Return (X, Y) of the center of cell containing provided text 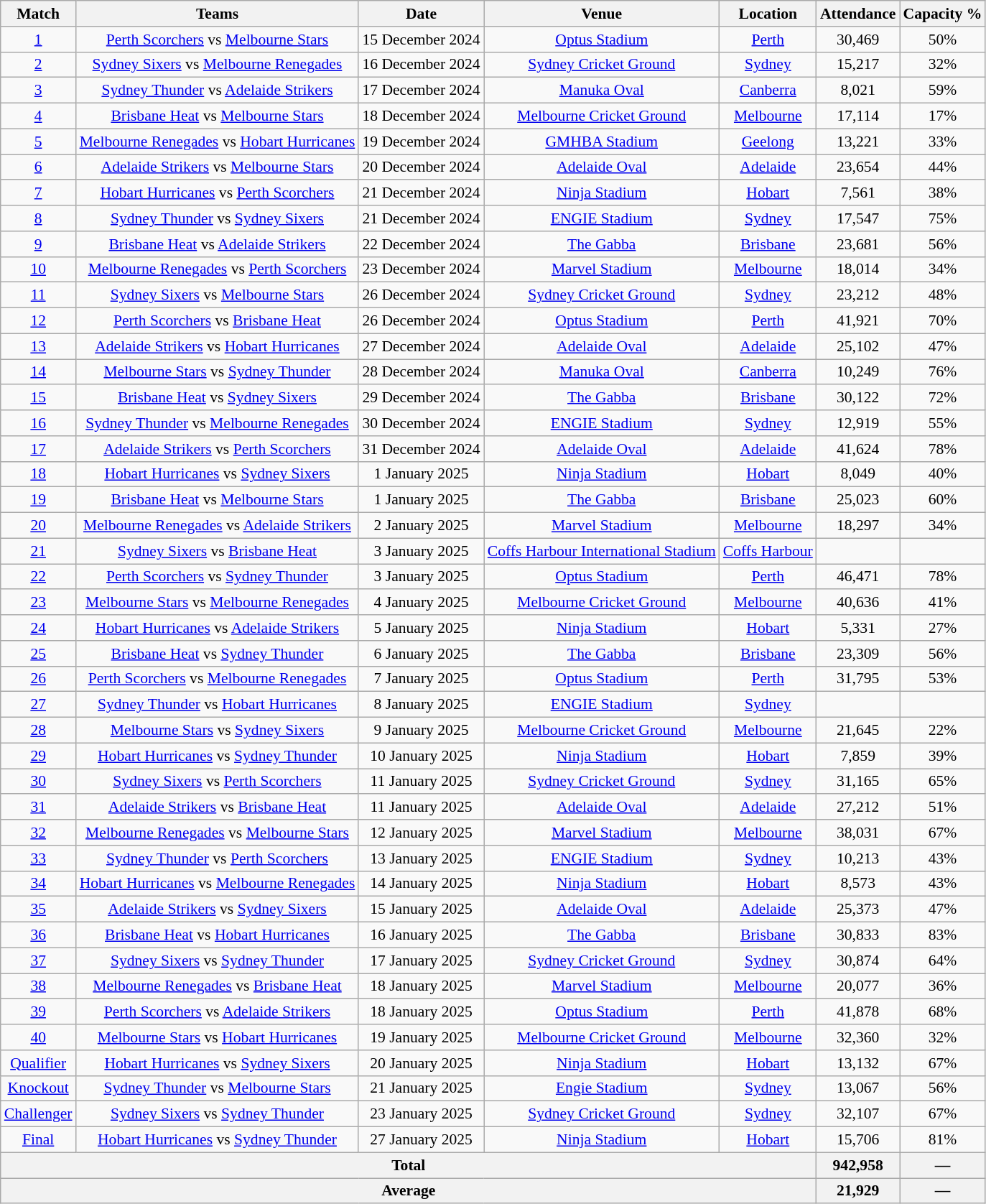
40 (39, 1037)
44% (942, 167)
18 (39, 474)
28 (39, 731)
41,921 (858, 321)
75% (942, 218)
Sydney Thunder vs Melbourne Stars (218, 1088)
Brisbane Heat vs Sydney Thunder (218, 654)
23 December 2024 (421, 269)
Geelong (768, 142)
18,014 (858, 269)
20 December 2024 (421, 167)
55% (942, 423)
Sydney Thunder vs Hobart Hurricanes (218, 705)
51% (942, 807)
21 (39, 551)
31,795 (858, 679)
23 (39, 603)
13,132 (858, 1063)
40,636 (858, 603)
Melbourne Stars vs Sydney Sixers (218, 731)
Perth Scorchers vs Melbourne Renegades (218, 679)
Sydney Sixers vs Melbourne Renegades (218, 65)
60% (942, 500)
41% (942, 603)
27% (942, 628)
8,573 (858, 884)
22% (942, 731)
36% (942, 986)
Melbourne Renegades vs Melbourne Stars (218, 833)
16 January 2025 (421, 935)
Teams (218, 14)
Match (39, 14)
38,031 (858, 833)
2 January 2025 (421, 526)
Hobart Hurricanes vs Adelaide Strikers (218, 628)
19 December 2024 (421, 142)
13 (39, 346)
23,654 (858, 167)
30,833 (858, 935)
17 December 2024 (421, 91)
18 December 2024 (421, 116)
16 (39, 423)
Adelaide Strikers vs Melbourne Stars (218, 167)
Hobart Hurricanes vs Melbourne Renegades (218, 884)
Capacity % (942, 14)
22 December 2024 (421, 244)
20 January 2025 (421, 1063)
19 January 2025 (421, 1037)
24 (39, 628)
36 (39, 935)
Sydney Sixers vs Perth Scorchers (218, 782)
32,360 (858, 1037)
68% (942, 1012)
81% (942, 1140)
15 December 2024 (421, 40)
GMHBA Stadium (602, 142)
39 (39, 1012)
31 (39, 807)
17,114 (858, 116)
18,297 (858, 526)
Hobart Hurricanes vs Perth Scorchers (218, 193)
32,107 (858, 1114)
27 December 2024 (421, 346)
27 (39, 705)
8,021 (858, 91)
Adelaide Strikers vs Brisbane Heat (218, 807)
Perth Scorchers vs Adelaide Strikers (218, 1012)
23,681 (858, 244)
Coffs Harbour International Stadium (602, 551)
65% (942, 782)
48% (942, 295)
Challenger (39, 1114)
Sydney Thunder vs Melbourne Renegades (218, 423)
20 (39, 526)
7,859 (858, 756)
29 (39, 756)
21,929 (858, 1191)
7 (39, 193)
10 January 2025 (421, 756)
Date (421, 14)
13,221 (858, 142)
37 (39, 960)
Knockout (39, 1088)
4 January 2025 (421, 603)
26 (39, 679)
25 (39, 654)
33% (942, 142)
Venue (602, 14)
Melbourne Stars vs Hobart Hurricanes (218, 1037)
12 January 2025 (421, 833)
Brisbane Heat vs Sydney Sixers (218, 398)
15,706 (858, 1140)
12 (39, 321)
29 December 2024 (421, 398)
2 (39, 65)
20,077 (858, 986)
15 (39, 398)
46,471 (858, 577)
22 (39, 577)
9 (39, 244)
Sydney Thunder vs Sydney Sixers (218, 218)
14 January 2025 (421, 884)
6 (39, 167)
17 (39, 449)
10,213 (858, 858)
50% (942, 40)
30,469 (858, 40)
31,165 (858, 782)
17 January 2025 (421, 960)
Attendance (858, 14)
21,645 (858, 731)
10,249 (858, 372)
23,309 (858, 654)
28 December 2024 (421, 372)
7,561 (858, 193)
8 (39, 218)
70% (942, 321)
40% (942, 474)
Perth Scorchers vs Melbourne Stars (218, 40)
Sydney Sixers vs Brisbane Heat (218, 551)
15,217 (858, 65)
27,212 (858, 807)
23 January 2025 (421, 1114)
23,212 (858, 295)
6 January 2025 (421, 654)
30,874 (858, 960)
Final (39, 1140)
16 December 2024 (421, 65)
32 (39, 833)
25,373 (858, 909)
25,102 (858, 346)
5 (39, 142)
Adelaide Strikers vs Perth Scorchers (218, 449)
1 (39, 40)
Sydney Sixers vs Melbourne Stars (218, 295)
59% (942, 91)
39% (942, 756)
Adelaide Strikers vs Hobart Hurricanes (218, 346)
4 (39, 116)
30 (39, 782)
38 (39, 986)
Location (768, 14)
27 January 2025 (421, 1140)
11 (39, 295)
8,049 (858, 474)
83% (942, 935)
Total (409, 1165)
5,331 (858, 628)
7 January 2025 (421, 679)
Adelaide Strikers vs Sydney Sixers (218, 909)
Average (409, 1191)
31 December 2024 (421, 449)
14 (39, 372)
Melbourne Renegades vs Adelaide Strikers (218, 526)
76% (942, 372)
942,958 (858, 1165)
41,624 (858, 449)
Melbourne Stars vs Sydney Thunder (218, 372)
30 December 2024 (421, 423)
30,122 (858, 398)
Melbourne Stars vs Melbourne Renegades (218, 603)
64% (942, 960)
33 (39, 858)
Brisbane Heat vs Hobart Hurricanes (218, 935)
34 (39, 884)
35 (39, 909)
Brisbane Heat vs Adelaide Strikers (218, 244)
Sydney Thunder vs Adelaide Strikers (218, 91)
Qualifier (39, 1063)
Perth Scorchers vs Sydney Thunder (218, 577)
41,878 (858, 1012)
Melbourne Renegades vs Perth Scorchers (218, 269)
38% (942, 193)
8 January 2025 (421, 705)
72% (942, 398)
13,067 (858, 1088)
Coffs Harbour (768, 551)
Engie Stadium (602, 1088)
53% (942, 679)
12,919 (858, 423)
Melbourne Renegades vs Brisbane Heat (218, 986)
5 January 2025 (421, 628)
Sydney Thunder vs Perth Scorchers (218, 858)
3 (39, 91)
Melbourne Renegades vs Hobart Hurricanes (218, 142)
17% (942, 116)
21 January 2025 (421, 1088)
10 (39, 269)
Perth Scorchers vs Brisbane Heat (218, 321)
25,023 (858, 500)
15 January 2025 (421, 909)
19 (39, 500)
13 January 2025 (421, 858)
9 January 2025 (421, 731)
17,547 (858, 218)
